Search for the cell housing the specified text and yield its [X, Y] center coordinate. 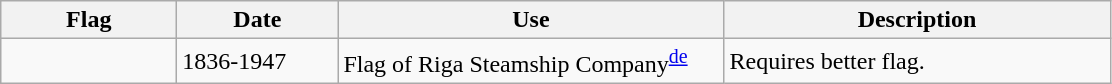
Description [917, 20]
Flag of Riga Steamship Companyde [531, 62]
Use [531, 20]
Flag [89, 20]
Requires better flag. [917, 62]
Date [258, 20]
1836-1947 [258, 62]
